Locate the cell with the specified text and output its (X, Y) center coordinate. 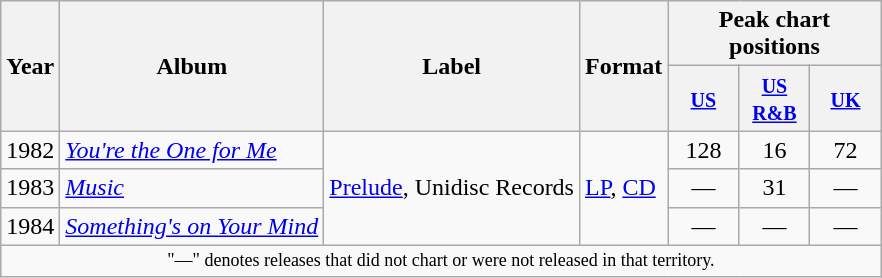
Prelude, Unidisc Records (452, 188)
LP, CD (623, 188)
UK (846, 98)
Something's on Your Mind (192, 226)
1983 (30, 188)
1984 (30, 226)
Label (452, 66)
US R&B (774, 98)
Format (623, 66)
US (704, 98)
You're the One for Me (192, 150)
1982 (30, 150)
31 (774, 188)
72 (846, 150)
Album (192, 66)
Year (30, 66)
"—" denotes releases that did not chart or were not released in that territory. (441, 260)
Music (192, 188)
16 (774, 150)
Peak chart positions (774, 34)
128 (704, 150)
